Capture the cell that displays the provided text and extract its [x, y] central coordinate. 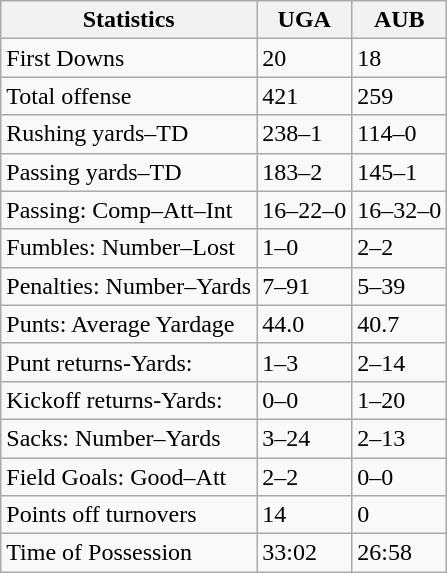
0 [400, 515]
26:58 [400, 553]
145–1 [400, 172]
44.0 [304, 324]
Punt returns-Yards: [129, 362]
Field Goals: Good–Att [129, 477]
114–0 [400, 134]
16–22–0 [304, 210]
Total offense [129, 96]
1–0 [304, 248]
UGA [304, 20]
Punts: Average Yardage [129, 324]
2–13 [400, 438]
16–32–0 [400, 210]
5–39 [400, 286]
3–24 [304, 438]
238–1 [304, 134]
259 [400, 96]
2–14 [400, 362]
14 [304, 515]
Penalties: Number–Yards [129, 286]
Points off turnovers [129, 515]
First Downs [129, 58]
40.7 [400, 324]
AUB [400, 20]
Fumbles: Number–Lost [129, 248]
Sacks: Number–Yards [129, 438]
20 [304, 58]
Time of Possession [129, 553]
183–2 [304, 172]
Passing yards–TD [129, 172]
18 [400, 58]
1–3 [304, 362]
Passing: Comp–Att–Int [129, 210]
Statistics [129, 20]
Rushing yards–TD [129, 134]
1–20 [400, 400]
421 [304, 96]
7–91 [304, 286]
Kickoff returns-Yards: [129, 400]
33:02 [304, 553]
